Provide the [X, Y] coordinate of the cell's center where the given text is located.  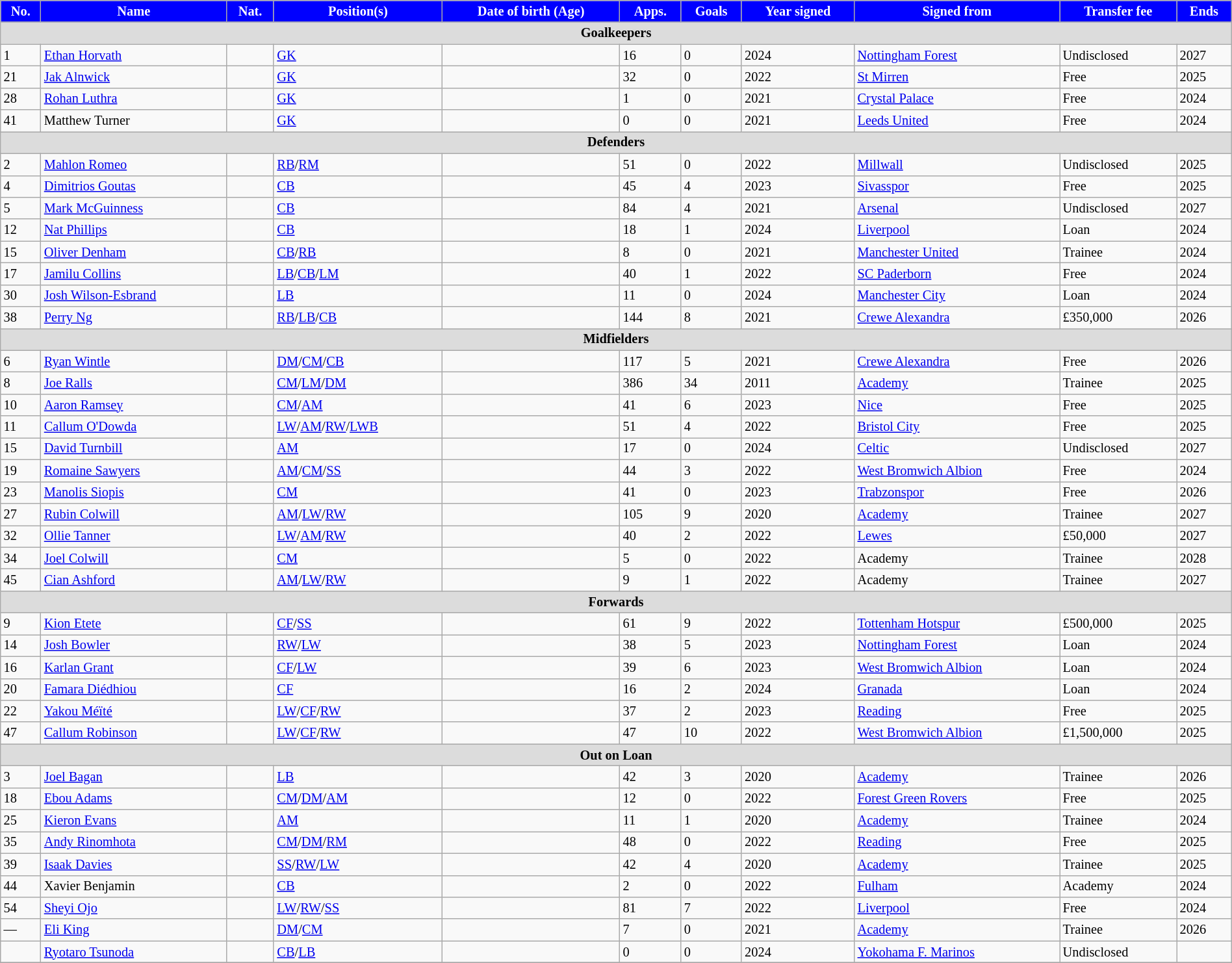
Crystal Palace [957, 99]
Name [134, 11]
CM/DM/AM [357, 799]
Goals [711, 11]
£50,000 [1118, 536]
DM/CM/CB [357, 361]
Apps. [650, 11]
Mahlon Romeo [134, 164]
Joel Colwill [134, 558]
Transfer fee [1118, 11]
Ethan Horvath [134, 55]
Granada [957, 689]
Bristol City [957, 427]
Signed from [957, 11]
LB/CB/LM [357, 274]
386 [650, 383]
— [21, 930]
Fulham [957, 886]
Nat Phillips [134, 230]
Andy Rinomhota [134, 842]
37 [650, 711]
22 [21, 711]
CM/DM/RM [357, 842]
Yokohama F. Marinos [957, 952]
Manchester United [957, 252]
Manolis Siopis [134, 493]
2028 [1205, 558]
Aaron Ramsey [134, 405]
61 [650, 624]
No. [21, 11]
Sivasspor [957, 186]
CF [357, 689]
Romaine Sawyers [134, 470]
LW/RW/SS [357, 908]
Lewes [957, 536]
Nice [957, 405]
CM/LM/DM [357, 383]
Yakou Méïté [134, 711]
Perry Ng [134, 318]
SS/RW/LW [357, 864]
Tottenham Hotspur [957, 624]
Rubin Colwill [134, 514]
CF/LW [357, 667]
81 [650, 908]
RW/LW [357, 645]
Joel Bagan [134, 777]
21 [21, 77]
27 [21, 514]
Jak Alnwick [134, 77]
Oliver Denham [134, 252]
Midfielders [616, 339]
84 [650, 208]
Kion Etete [134, 624]
Year signed [798, 11]
Jamilu Collins [134, 274]
Kieron Evans [134, 821]
144 [650, 318]
Trabzonspor [957, 493]
25 [21, 821]
Celtic [957, 448]
Position(s) [357, 11]
Karlan Grant [134, 667]
Ollie Tanner [134, 536]
Joe Ralls [134, 383]
£350,000 [1118, 318]
Callum Robinson [134, 733]
St Mirren [957, 77]
£1,500,000 [1118, 733]
Cian Ashford [134, 580]
54 [21, 908]
Sheyi Ojo [134, 908]
105 [650, 514]
Famara Diédhiou [134, 689]
23 [21, 493]
David Turnbill [134, 448]
Manchester City [957, 296]
Eli King [134, 930]
RB/LB/CB [357, 318]
Rohan Luthra [134, 99]
Forwards [616, 602]
28 [21, 99]
Millwall [957, 164]
Date of birth (Age) [530, 11]
48 [650, 842]
LW/AM/RW/LWB [357, 427]
DM/CM [357, 930]
14 [21, 645]
CF/SS [357, 624]
Goalkeepers [616, 33]
LW/AM/RW [357, 536]
Ryan Wintle [134, 361]
Forest Green Rovers [957, 799]
RB/RM [357, 164]
19 [21, 470]
Xavier Benjamin [134, 886]
20 [21, 689]
CB/LB [357, 952]
Arsenal [957, 208]
Callum O'Dowda [134, 427]
Dimitrios Goutas [134, 186]
Nat. [251, 11]
Mark McGuinness [134, 208]
Josh Bowler [134, 645]
Out on Loan [616, 755]
30 [21, 296]
Ryotaro Tsunoda [134, 952]
Isaak Davies [134, 864]
Ebou Adams [134, 799]
Matthew Turner [134, 121]
£500,000 [1118, 624]
AM/CM/SS [357, 470]
Leeds United [957, 121]
35 [21, 842]
CM/AM [357, 405]
2011 [798, 383]
SC Paderborn [957, 274]
Josh Wilson-Esbrand [134, 296]
Ends [1205, 11]
CB/RB [357, 252]
117 [650, 361]
Defenders [616, 142]
